Locate the cell with the specified text and output its (X, Y) center coordinate. 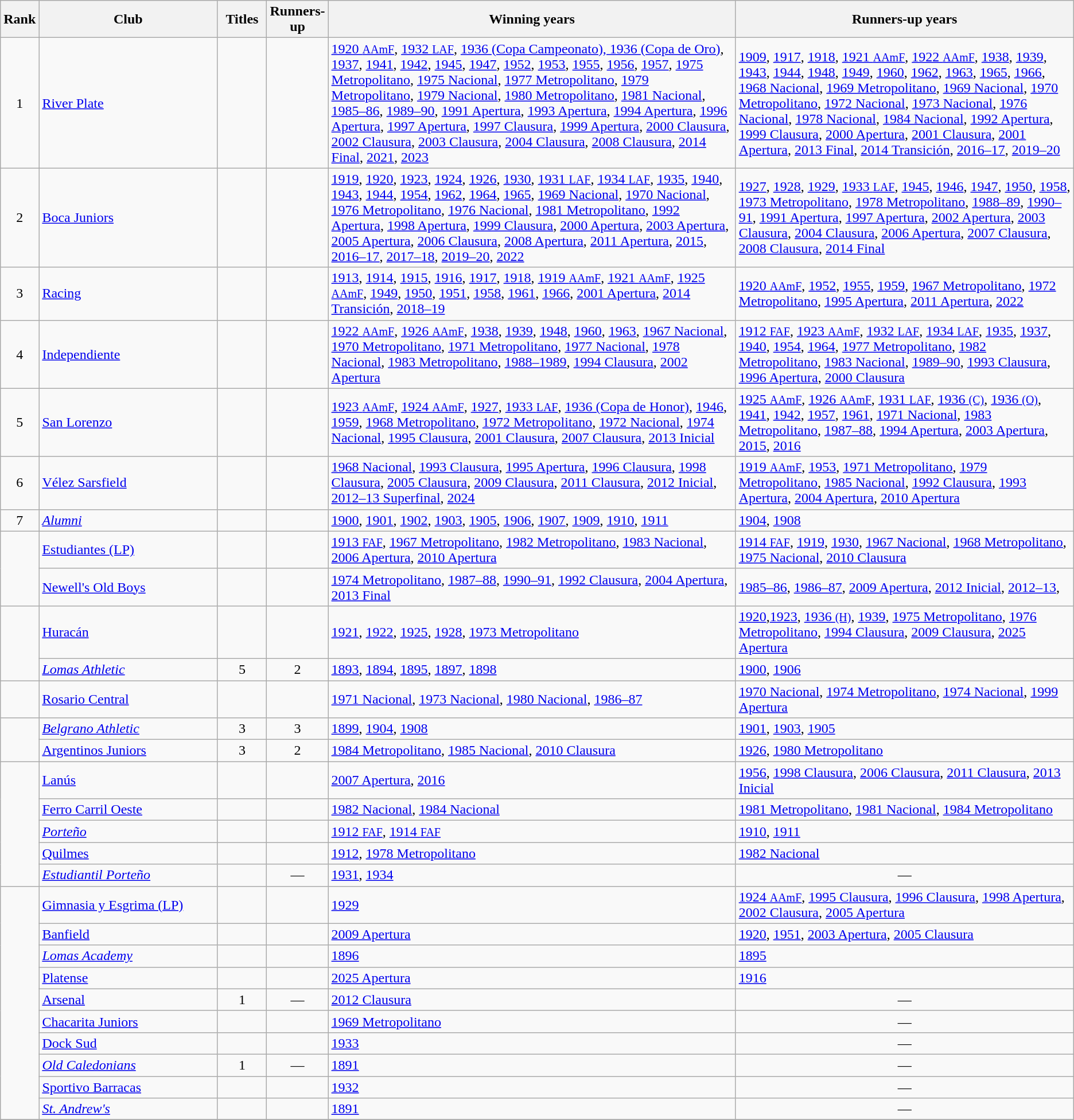
1895 (904, 956)
Lanús (129, 780)
Rosario Central (129, 698)
1912 FAF, 1914 FAF (532, 832)
1893, 1894, 1895, 1897, 1898 (532, 669)
Ferro Carril Oeste (129, 810)
1900, 1906 (904, 669)
Argentinos Juniors (129, 751)
Dock Sud (129, 1043)
Estudiantes (LP) (129, 549)
Arsenal (129, 1000)
1899, 1904, 1908 (532, 729)
Runners-up years (904, 19)
Club (129, 19)
7 (20, 520)
Lomas Athletic (129, 669)
Boca Juniors (129, 218)
1921, 1922, 1925, 1928, 1973 Metropolitano (532, 632)
1970 Nacional, 1974 Metropolitano, 1974 Nacional, 1999 Apertura (904, 698)
1985–86, 1986–87, 2009 Apertura, 2012 Inicial, 2012–13, (904, 587)
Gimnasia y Esgrima (LP) (129, 905)
Runners-up (297, 19)
1916 (904, 978)
1912, 1978 Metropolitano (532, 853)
Estudiantil Porteño (129, 875)
1920,1923, 1936 (H), 1939, 1975 Metropolitano, 1976 Metropolitano, 1994 Clausura, 2009 Clausura, 2025 Apertura (904, 632)
1926, 1980 Metropolitano (904, 751)
Vélez Sarsfield (129, 483)
1914 FAF, 1919, 1930, 1967 Nacional, 1968 Metropolitano, 1975 Nacional, 2010 Clausura (904, 549)
Sportivo Barracas (129, 1087)
Lomas Academy (129, 956)
Racing (129, 294)
2012 Clausura (532, 1000)
1924 AAmF, 1995 Clausura, 1996 Clausura, 1998 Apertura, 2002 Clausura, 2005 Apertura (904, 905)
1981 Metropolitano, 1981 Nacional, 1984 Metropolitano (904, 810)
Belgrano Athletic (129, 729)
Alumni (129, 520)
Old Caledonians (129, 1065)
1920, 1951, 2003 Apertura, 2005 Clausura (904, 934)
1969 Metropolitano (532, 1021)
1956, 1998 Clausura, 2006 Clausura, 2011 Clausura, 2013 Inicial (904, 780)
1974 Metropolitano, 1987–88, 1990–91, 1992 Clausura, 2004 Apertura, 2013 Final (532, 587)
Chacarita Juniors (129, 1021)
1896 (532, 956)
1913, 1914, 1915, 1916, 1917, 1918, 1919 AAmF, 1921 AAmF, 1925 AAmF, 1949, 1950, 1951, 1958, 1961, 1966, 2001 Apertura, 2014 Transición, 2018–19 (532, 294)
1919 AAmF, 1953, 1971 Metropolitano, 1979 Metropolitano, 1985 Nacional, 1992 Clausura, 1993 Apertura, 2004 Apertura, 2010 Apertura (904, 483)
San Lorenzo (129, 422)
1910, 1911 (904, 832)
Platense (129, 978)
1982 Nacional (904, 853)
1904, 1908 (904, 520)
Winning years (532, 19)
Titles (242, 19)
1982 Nacional, 1984 Nacional (532, 810)
Rank (20, 19)
Independiente (129, 354)
2007 Apertura, 2016 (532, 780)
1932 (532, 1087)
1929 (532, 905)
2025 Apertura (532, 978)
6 (20, 483)
1933 (532, 1043)
Huracán (129, 632)
4 (20, 354)
1901, 1903, 1905 (904, 729)
1920 AAmF, 1952, 1955, 1959, 1967 Metropolitano, 1972 Metropolitano, 1995 Apertura, 2011 Apertura, 2022 (904, 294)
Quilmes (129, 853)
1971 Nacional, 1973 Nacional, 1980 Nacional, 1986–87 (532, 698)
1913 FAF, 1967 Metropolitano, 1982 Metropolitano, 1983 Nacional, 2006 Apertura, 2010 Apertura (532, 549)
Porteño (129, 832)
Newell's Old Boys (129, 587)
1900, 1901, 1902, 1903, 1905, 1906, 1907, 1909, 1910, 1911 (532, 520)
1984 Metropolitano, 1985 Nacional, 2010 Clausura (532, 751)
St. Andrew's (129, 1109)
1931, 1934 (532, 875)
Banfield (129, 934)
River Plate (129, 103)
2009 Apertura (532, 934)
